Pinpoint the cell where the given text exists, returning its (X, Y) midpoint coordinate. 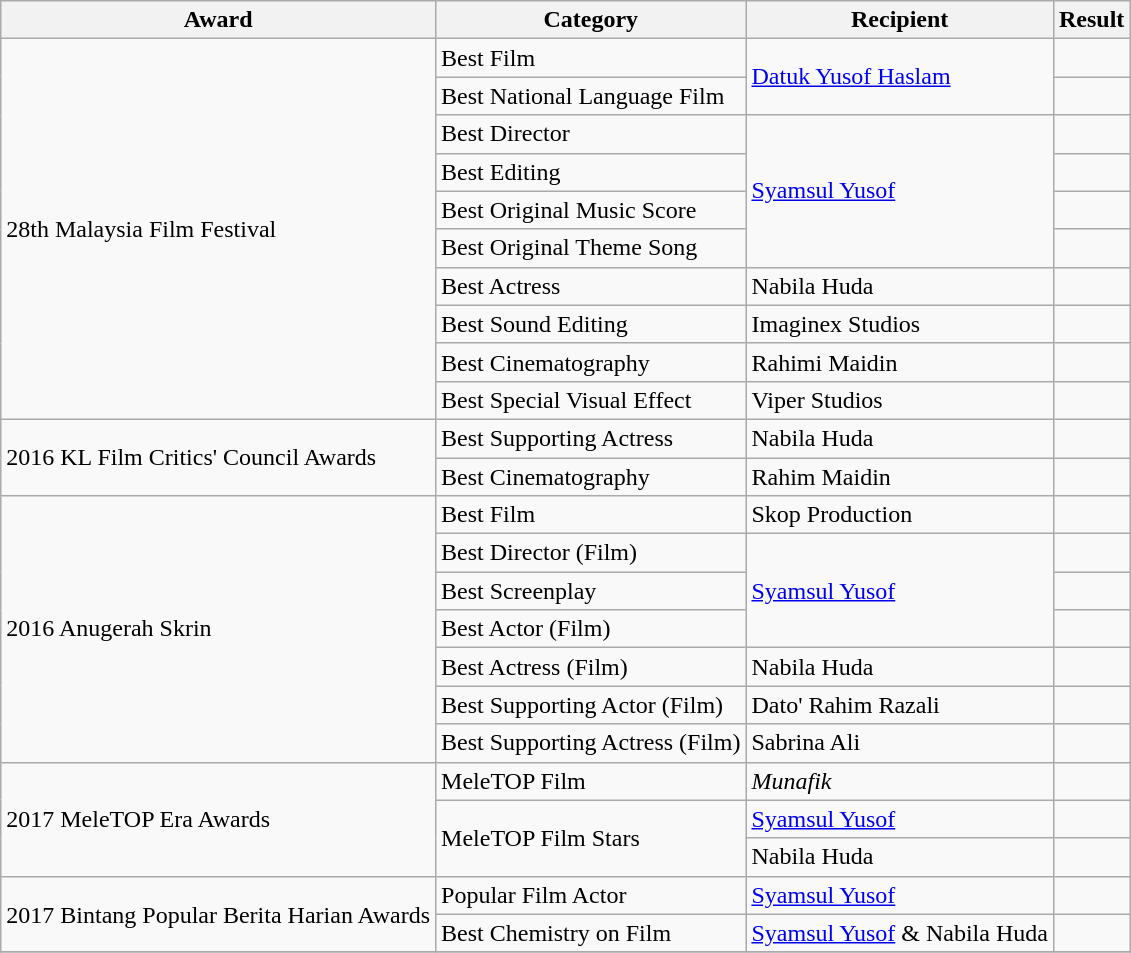
Best Supporting Actress (Film) (591, 743)
Syamsul Yusof & Nabila Huda (900, 933)
Best Special Visual Effect (591, 400)
MeleTOP Film Stars (591, 838)
28th Malaysia Film Festival (218, 230)
Rahim Maidin (900, 477)
Award (218, 20)
Best Supporting Actress (591, 438)
MeleTOP Film (591, 781)
Best Actor (Film) (591, 629)
2016 Anugerah Skrin (218, 629)
Popular Film Actor (591, 895)
Best Original Theme Song (591, 248)
Best Original Music Score (591, 210)
Datuk Yusof Haslam (900, 77)
Best Supporting Actor (Film) (591, 705)
2017 Bintang Popular Berita Harian Awards (218, 914)
Imaginex Studios (900, 324)
Best Sound Editing (591, 324)
Best Screenplay (591, 591)
Recipient (900, 20)
Best Editing (591, 172)
Best Director (Film) (591, 553)
Munafik (900, 781)
Sabrina Ali (900, 743)
Result (1091, 20)
Best Actress (Film) (591, 667)
Best Actress (591, 286)
Dato' Rahim Razali (900, 705)
Best Director (591, 134)
Category (591, 20)
Best Chemistry on Film (591, 933)
2016 KL Film Critics' Council Awards (218, 457)
Best National Language Film (591, 96)
2017 MeleTOP Era Awards (218, 819)
Skop Production (900, 515)
Viper Studios (900, 400)
Rahimi Maidin (900, 362)
